Return (x, y) of the center of cell containing provided text 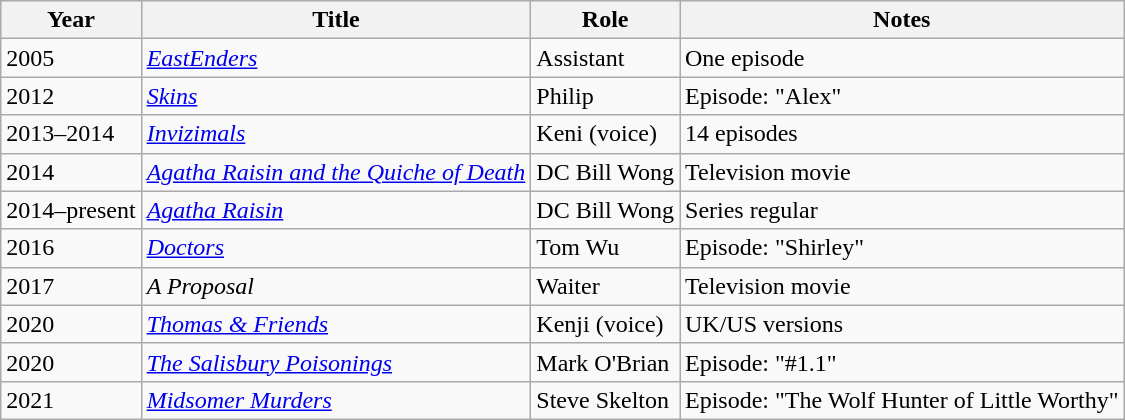
Steve Skelton (606, 400)
Episode: "#1.1" (902, 362)
2017 (71, 286)
Invizimals (336, 134)
Kenji (voice) (606, 324)
Doctors (336, 248)
2012 (71, 96)
Title (336, 20)
Keni (voice) (606, 134)
Midsomer Murders (336, 400)
Skins (336, 96)
UK/US versions (902, 324)
2014 (71, 172)
Series regular (902, 210)
2013–2014 (71, 134)
Assistant (606, 58)
Mark O'Brian (606, 362)
Agatha Raisin and the Quiche of Death (336, 172)
Episode: "Alex" (902, 96)
Episode: "The Wolf Hunter of Little Worthy" (902, 400)
2021 (71, 400)
2014–present (71, 210)
2016 (71, 248)
Philip (606, 96)
A Proposal (336, 286)
EastEnders (336, 58)
The Salisbury Poisonings (336, 362)
Waiter (606, 286)
14 episodes (902, 134)
Role (606, 20)
Year (71, 20)
Thomas & Friends (336, 324)
2005 (71, 58)
Tom Wu (606, 248)
One episode (902, 58)
Episode: "Shirley" (902, 248)
Agatha Raisin (336, 210)
Notes (902, 20)
